Extract the [x, y] coordinate from the center of the cell holding the provided text.  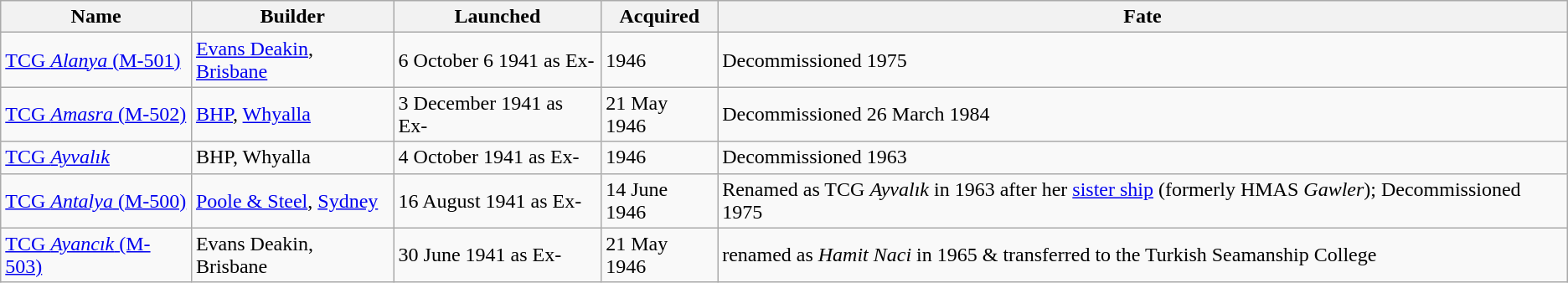
renamed as Hamit Naci in 1965 & transferred to the Turkish Seamanship College [1142, 255]
Decommissioned 1975 [1142, 60]
Decommissioned 1963 [1142, 157]
16 August 1941 as Ex- [498, 201]
Poole & Steel, Sydney [292, 201]
Fate [1142, 17]
TCG Amasra (M-502) [96, 114]
Name [96, 17]
3 December 1941 as Ex- [498, 114]
30 June 1941 as Ex- [498, 255]
Renamed as TCG Ayvalık in 1963 after her sister ship (formerly HMAS Gawler); Decommissioned 1975 [1142, 201]
TCG Ayancık (M-503) [96, 255]
TCG Ayvalık [96, 157]
TCG Antalya (M-500) [96, 201]
Builder [292, 17]
TCG Alanya (M-501) [96, 60]
4 October 1941 as Ex- [498, 157]
Decommissioned 26 March 1984 [1142, 114]
Launched [498, 17]
6 October 6 1941 as Ex- [498, 60]
14 June 1946 [660, 201]
Acquired [660, 17]
